Capture the cell that displays the provided text and extract its (x, y) central coordinate. 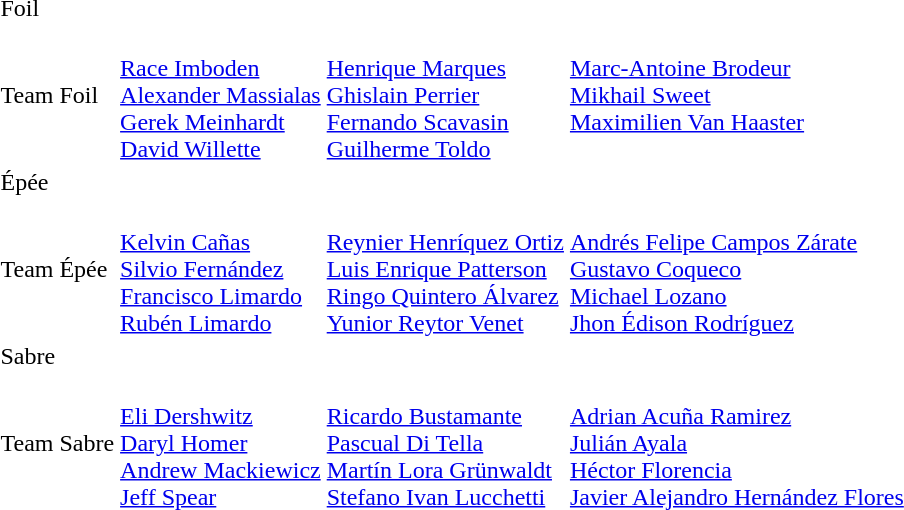
Race ImbodenAlexander MassialasGerek MeinhardtDavid Willette (221, 95)
Henrique MarquesGhislain PerrierFernando ScavasinGuilherme Toldo (445, 95)
Kelvin CañasSilvio FernándezFrancisco LimardoRubén Limardo (221, 269)
Reynier Henríquez OrtizLuis Enrique PattersonRingo Quintero ÁlvarezYunior Reytor Venet (445, 269)
